Search for the cell housing the specified text and yield its [x, y] center coordinate. 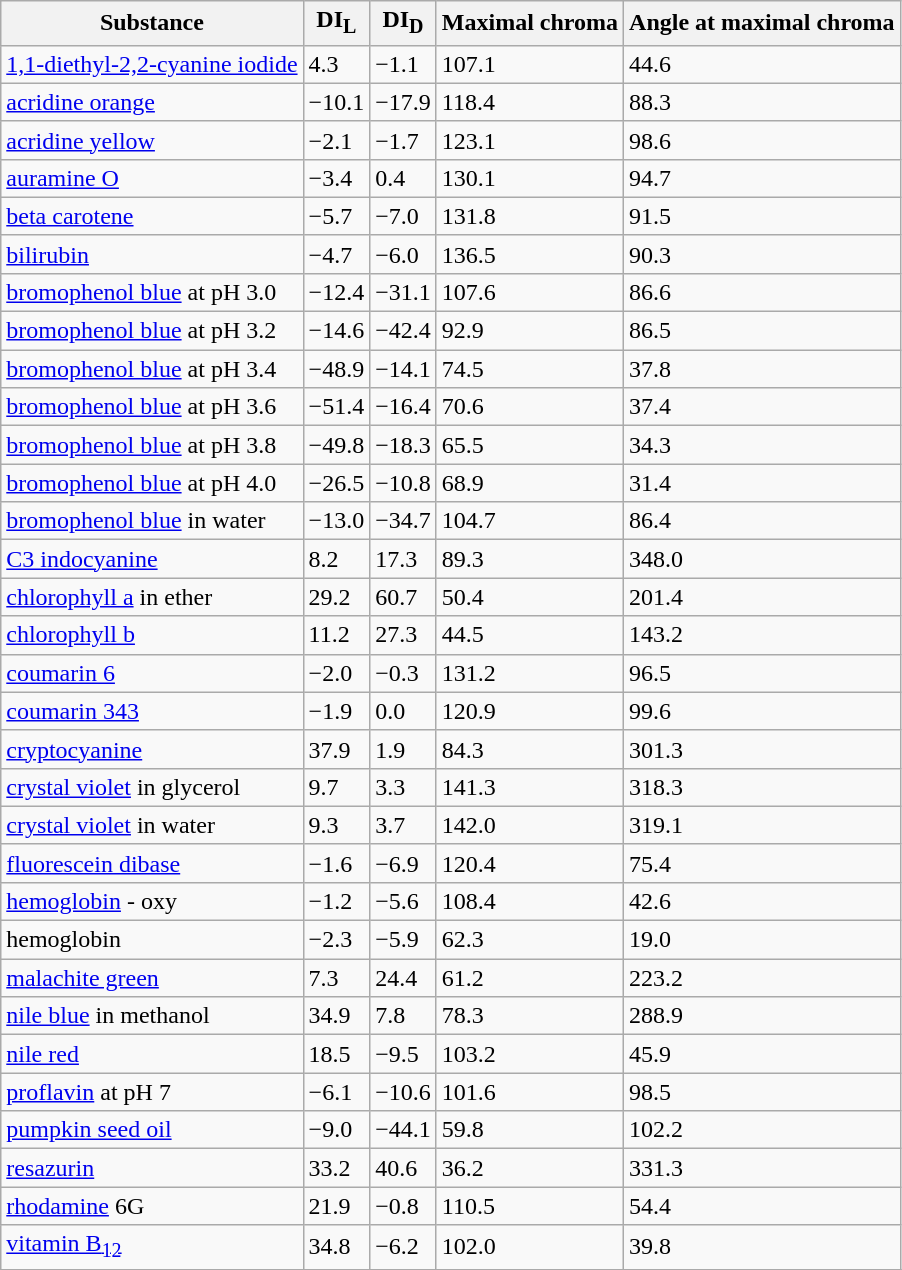
37.8 [762, 369]
−14.6 [336, 331]
74.5 [530, 369]
−51.4 [336, 407]
coumarin 343 [152, 711]
143.2 [762, 635]
101.6 [530, 1092]
104.7 [530, 521]
54.4 [762, 1206]
chlorophyll b [152, 635]
33.2 [336, 1168]
Maximal chroma [530, 23]
cryptocyanine [152, 749]
acridine orange [152, 102]
40.6 [404, 1168]
1.9 [404, 749]
45.9 [762, 1054]
61.2 [530, 978]
86.4 [762, 521]
malachite green [152, 978]
resazurin [152, 1168]
−1.2 [336, 901]
−14.1 [404, 369]
−17.9 [404, 102]
107.6 [530, 292]
34.9 [336, 1016]
70.6 [530, 407]
−1.9 [336, 711]
−2.3 [336, 940]
24.4 [404, 978]
8.2 [336, 559]
7.3 [336, 978]
102.2 [762, 1130]
60.7 [404, 597]
44.6 [762, 64]
chlorophyll a in ether [152, 597]
−6.9 [404, 863]
bromophenol blue at pH 3.8 [152, 445]
59.8 [530, 1130]
3.3 [404, 787]
−1.7 [404, 140]
acridine yellow [152, 140]
62.3 [530, 940]
65.5 [530, 445]
90.3 [762, 254]
42.6 [762, 901]
Substance [152, 23]
331.3 [762, 1168]
−10.6 [404, 1092]
141.3 [530, 787]
9.7 [336, 787]
142.0 [530, 825]
rhodamine 6G [152, 1206]
9.3 [336, 825]
36.2 [530, 1168]
94.7 [762, 178]
−49.8 [336, 445]
bromophenol blue at pH 3.6 [152, 407]
19.0 [762, 940]
−6.2 [404, 1247]
bromophenol blue at pH 3.2 [152, 331]
−42.4 [404, 331]
92.9 [530, 331]
27.3 [404, 635]
34.8 [336, 1247]
120.9 [530, 711]
89.3 [530, 559]
37.9 [336, 749]
−2.1 [336, 140]
11.2 [336, 635]
223.2 [762, 978]
−12.4 [336, 292]
131.8 [530, 216]
110.5 [530, 1206]
−13.0 [336, 521]
−2.0 [336, 673]
−44.1 [404, 1130]
136.5 [530, 254]
−18.3 [404, 445]
17.3 [404, 559]
−6.0 [404, 254]
−10.1 [336, 102]
37.4 [762, 407]
39.8 [762, 1247]
−5.9 [404, 940]
coumarin 6 [152, 673]
−1.1 [404, 64]
84.3 [530, 749]
29.2 [336, 597]
7.8 [404, 1016]
88.3 [762, 102]
−9.0 [336, 1130]
98.5 [762, 1092]
99.6 [762, 711]
−1.6 [336, 863]
DID [404, 23]
−0.8 [404, 1206]
348.0 [762, 559]
1,1-diethyl-2,2-cyanine iodide [152, 64]
120.4 [530, 863]
319.1 [762, 825]
75.4 [762, 863]
318.3 [762, 787]
−26.5 [336, 483]
bromophenol blue in water [152, 521]
−5.7 [336, 216]
118.4 [530, 102]
nile red [152, 1054]
−9.5 [404, 1054]
4.3 [336, 64]
−31.1 [404, 292]
crystal violet in glycerol [152, 787]
86.6 [762, 292]
31.4 [762, 483]
crystal violet in water [152, 825]
130.1 [530, 178]
proflavin at pH 7 [152, 1092]
3.7 [404, 825]
131.2 [530, 673]
21.9 [336, 1206]
201.4 [762, 597]
−10.8 [404, 483]
bilirubin [152, 254]
Angle at maximal chroma [762, 23]
18.5 [336, 1054]
pumpkin seed oil [152, 1130]
34.3 [762, 445]
beta carotene [152, 216]
96.5 [762, 673]
DIL [336, 23]
0.4 [404, 178]
78.3 [530, 1016]
50.4 [530, 597]
bromophenol blue at pH 3.4 [152, 369]
−7.0 [404, 216]
−3.4 [336, 178]
288.9 [762, 1016]
hemoglobin [152, 940]
107.1 [530, 64]
44.5 [530, 635]
0.0 [404, 711]
91.5 [762, 216]
−34.7 [404, 521]
68.9 [530, 483]
bromophenol blue at pH 3.0 [152, 292]
−48.9 [336, 369]
−6.1 [336, 1092]
−0.3 [404, 673]
fluorescein dibase [152, 863]
auramine O [152, 178]
C3 indocyanine [152, 559]
hemoglobin - oxy [152, 901]
102.0 [530, 1247]
123.1 [530, 140]
98.6 [762, 140]
vitamin B12 [152, 1247]
−4.7 [336, 254]
86.5 [762, 331]
−5.6 [404, 901]
103.2 [530, 1054]
108.4 [530, 901]
−16.4 [404, 407]
nile blue in methanol [152, 1016]
301.3 [762, 749]
bromophenol blue at pH 4.0 [152, 483]
